Search for the cell housing the specified text and yield its [x, y] center coordinate. 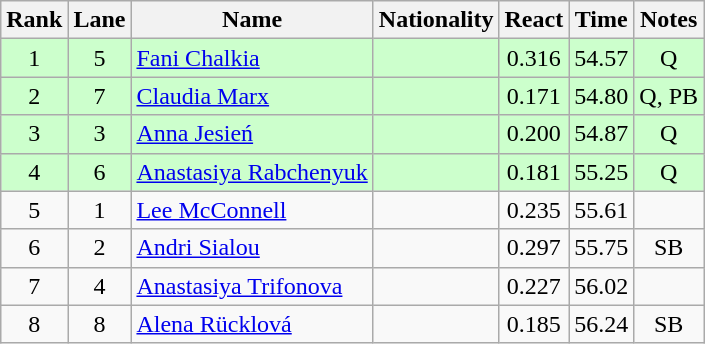
54.87 [602, 134]
0.316 [534, 58]
Andri Sialou [252, 248]
Anna Jesień [252, 134]
0.227 [534, 286]
54.57 [602, 58]
Notes [669, 20]
Q, PB [669, 96]
55.61 [602, 210]
0.181 [534, 172]
0.185 [534, 324]
Anastasiya Rabchenyuk [252, 172]
Alena Rücklová [252, 324]
Lee McConnell [252, 210]
0.171 [534, 96]
0.235 [534, 210]
Name [252, 20]
Lane [100, 20]
54.80 [602, 96]
56.24 [602, 324]
0.200 [534, 134]
Rank [34, 20]
55.25 [602, 172]
56.02 [602, 286]
Claudia Marx [252, 96]
Anastasiya Trifonova [252, 286]
Fani Chalkia [252, 58]
0.297 [534, 248]
55.75 [602, 248]
Nationality [436, 20]
Time [602, 20]
React [534, 20]
